Locate the cell with the specified text and output its [X, Y] center coordinate. 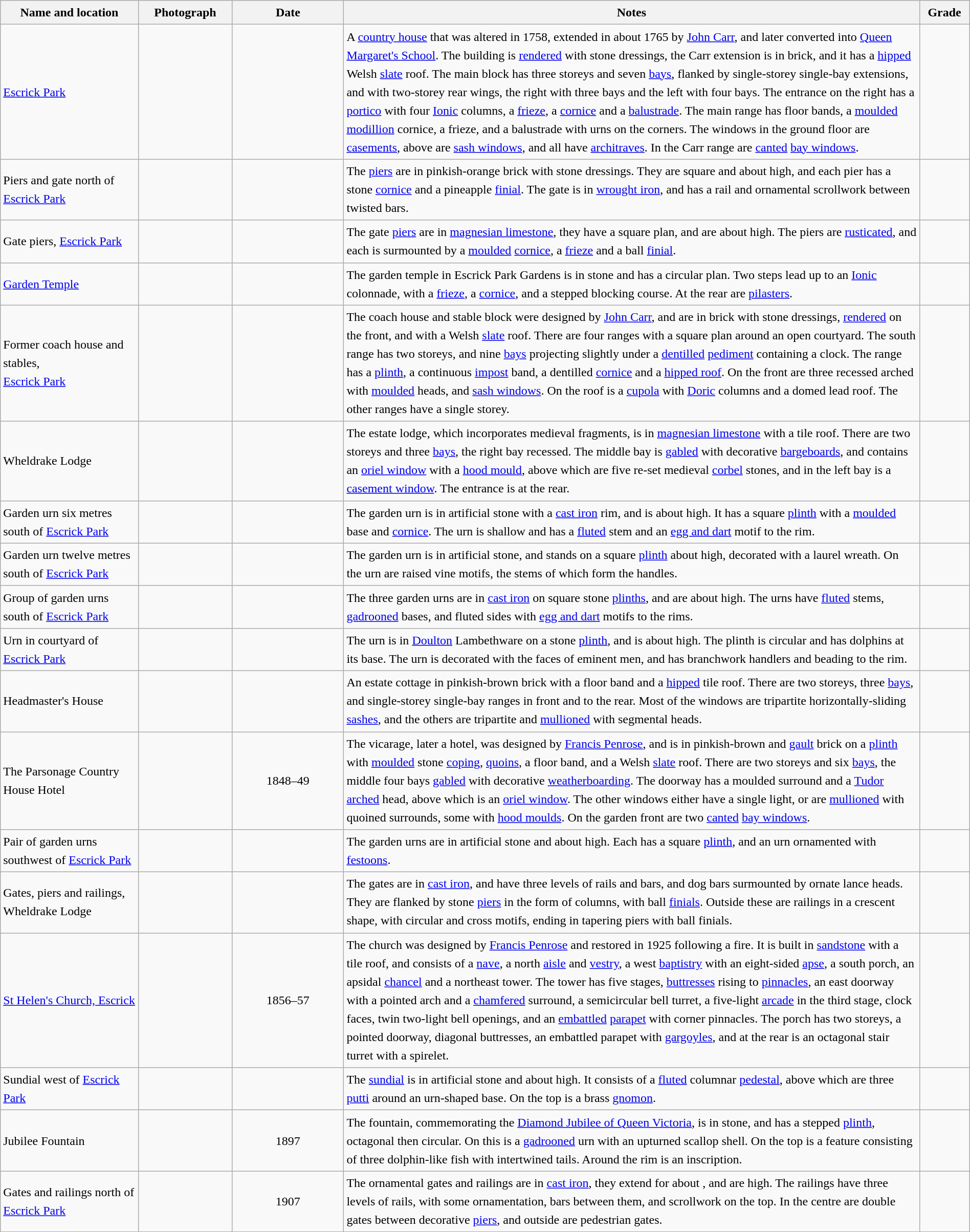
Garden urn twelve metres south of Escrick Park [70, 564]
Date [288, 12]
Grade [944, 12]
Former coach house and stables,Escrick Park [70, 363]
Headmaster's House [70, 701]
1897 [288, 1140]
Name and location [70, 12]
Gate piers, Escrick Park [70, 242]
1907 [288, 1202]
Group of garden urns south of Escrick Park [70, 607]
Gates and railings north of Escrick Park [70, 1202]
The garden urns are in artificial stone and about high. Each has a square plinth, and an urn ornamented with festoons. [631, 851]
Jubilee Fountain [70, 1140]
Gates, piers and railings,Wheldrake Lodge [70, 903]
Urn in courtyard of Escrick Park [70, 649]
Garden Temple [70, 284]
Pair of garden urns southwest of Escrick Park [70, 851]
St Helen's Church, Escrick [70, 1000]
1856–57 [288, 1000]
1848–49 [288, 781]
Wheldrake Lodge [70, 461]
Sundial west of Escrick Park [70, 1089]
Photograph [185, 12]
The Parsonage Country House Hotel [70, 781]
Escrick Park [70, 92]
Garden urn six metres south of Escrick Park [70, 522]
Piers and gate north of Escrick Park [70, 189]
Notes [631, 12]
